Identify which cell holds the provided text, then report its [x, y] central coordinate. 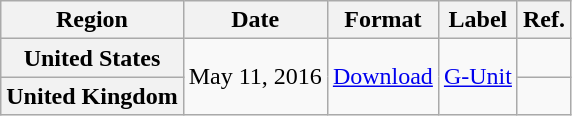
Download [382, 77]
Label [478, 20]
Date [255, 20]
Region [92, 20]
May 11, 2016 [255, 77]
Format [382, 20]
United States [92, 58]
Ref. [544, 20]
United Kingdom [92, 96]
G-Unit [478, 77]
